Return (X, Y) of the center of cell containing provided text 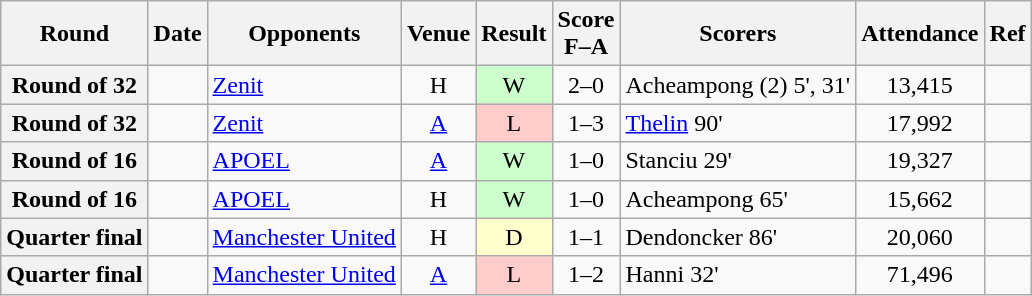
Round (74, 34)
17,992 (920, 123)
Scorers (738, 34)
Acheampong 65' (738, 199)
71,496 (920, 275)
20,060 (920, 237)
Venue (438, 34)
Hanni 32' (738, 275)
Attendance (920, 34)
Result (514, 34)
1–1 (586, 237)
1–3 (586, 123)
Thelin 90' (738, 123)
Ref (1008, 34)
Dendoncker 86' (738, 237)
19,327 (920, 161)
13,415 (920, 85)
Acheampong (2) 5', 31' (738, 85)
15,662 (920, 199)
Opponents (304, 34)
ScoreF–A (586, 34)
1–2 (586, 275)
D (514, 237)
Date (178, 34)
Stanciu 29' (738, 161)
2–0 (586, 85)
